Capture the cell that displays the provided text and extract its (x, y) central coordinate. 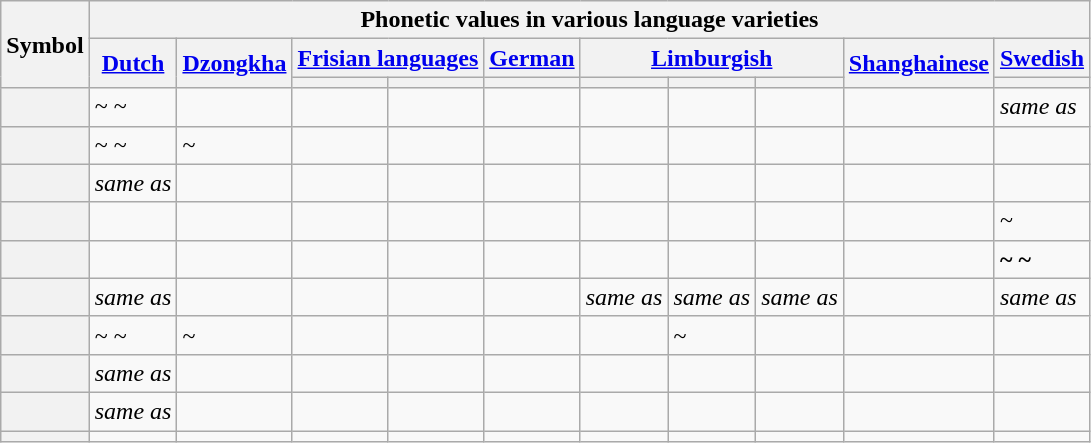
Frisian languages (388, 58)
Dutch (133, 64)
Symbol (45, 44)
Limburgish (712, 58)
Dzongkha (234, 64)
Phonetic values in various language varieties (589, 20)
Swedish (1042, 58)
German (532, 58)
Shanghainese (918, 64)
